Locate the cell with the specified text and output its [X, Y] center coordinate. 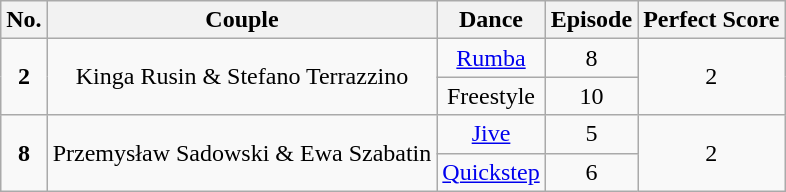
No. [24, 20]
Quickstep [491, 172]
Couple [242, 20]
Perfect Score [712, 20]
6 [591, 172]
Kinga Rusin & Stefano Terrazzino [242, 77]
10 [591, 96]
Episode [591, 20]
Przemysław Sadowski & Ewa Szabatin [242, 153]
5 [591, 134]
Dance [491, 20]
Jive [491, 134]
Freestyle [491, 96]
Rumba [491, 58]
